From the cell containing the given text, extract its center point as [X, Y] coordinate. 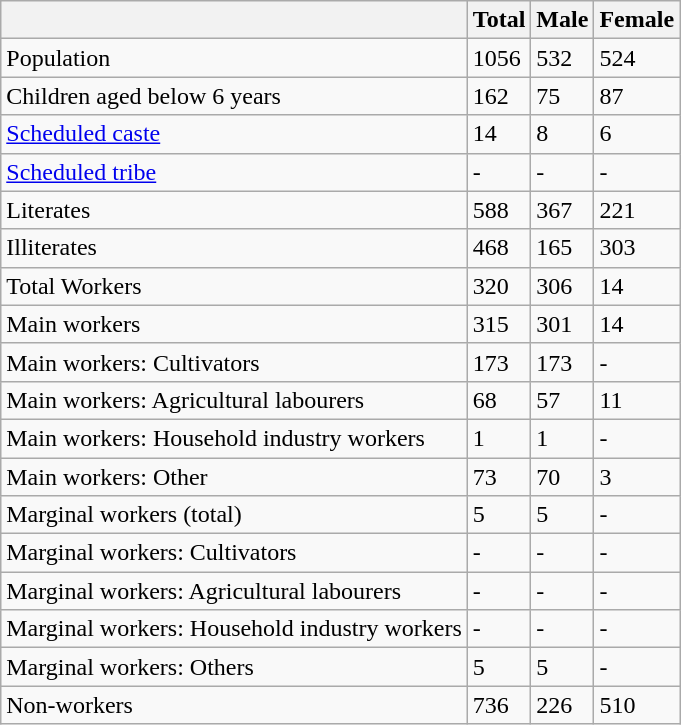
301 [562, 324]
468 [499, 248]
Marginal workers: Agricultural labourers [234, 591]
57 [562, 400]
Literates [234, 210]
Illiterates [234, 248]
3 [637, 477]
Non-workers [234, 705]
367 [562, 210]
Total [499, 20]
Marginal workers: Household industry workers [234, 629]
Main workers: Cultivators [234, 362]
736 [499, 705]
6 [637, 134]
11 [637, 400]
75 [562, 96]
Population [234, 58]
Marginal workers (total) [234, 515]
Scheduled tribe [234, 172]
226 [562, 705]
Main workers [234, 324]
Male [562, 20]
306 [562, 286]
315 [499, 324]
588 [499, 210]
221 [637, 210]
Female [637, 20]
70 [562, 477]
303 [637, 248]
162 [499, 96]
Marginal workers: Others [234, 667]
320 [499, 286]
1056 [499, 58]
8 [562, 134]
Main workers: Household industry workers [234, 438]
Marginal workers: Cultivators [234, 553]
73 [499, 477]
Children aged below 6 years [234, 96]
Total Workers [234, 286]
510 [637, 705]
524 [637, 58]
532 [562, 58]
Scheduled caste [234, 134]
165 [562, 248]
Main workers: Agricultural labourers [234, 400]
87 [637, 96]
Main workers: Other [234, 477]
68 [499, 400]
